Find where the given text appears and provide that cell's center as [x, y] coordinate. 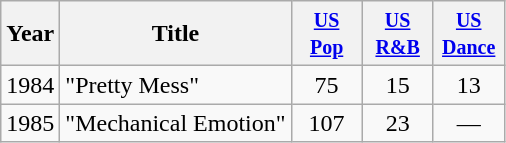
23 [398, 123]
75 [326, 85]
107 [326, 123]
USR&B [398, 34]
USDance [468, 34]
15 [398, 85]
"Mechanical Emotion" [176, 123]
1985 [30, 123]
1984 [30, 85]
Title [176, 34]
13 [468, 85]
— [468, 123]
"Pretty Mess" [176, 85]
Year [30, 34]
USPop [326, 34]
